Provide the (x, y) coordinate of the cell's center where the given text is located.  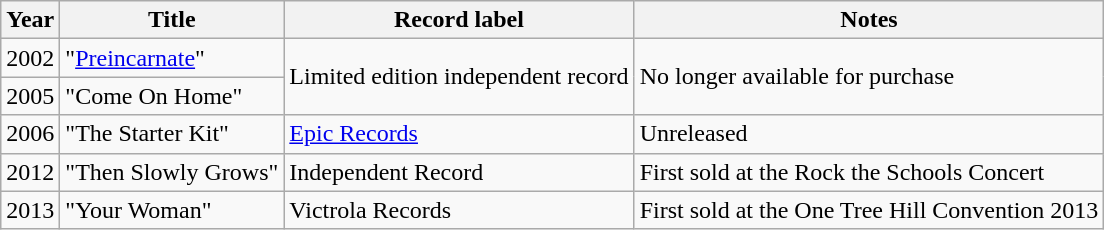
2013 (30, 210)
"Preincarnate" (172, 58)
Record label (459, 20)
"Come On Home" (172, 96)
"Your Woman" (172, 210)
Independent Record (459, 172)
Notes (869, 20)
No longer available for purchase (869, 77)
Year (30, 20)
2006 (30, 134)
Limited edition independent record (459, 77)
2002 (30, 58)
First sold at the Rock the Schools Concert (869, 172)
"The Starter Kit" (172, 134)
"Then Slowly Grows" (172, 172)
2005 (30, 96)
Unreleased (869, 134)
2012 (30, 172)
Victrola Records (459, 210)
Epic Records (459, 134)
Title (172, 20)
First sold at the One Tree Hill Convention 2013 (869, 210)
